Determine the [x, y] coordinate at the center of the cell enclosing the given text.  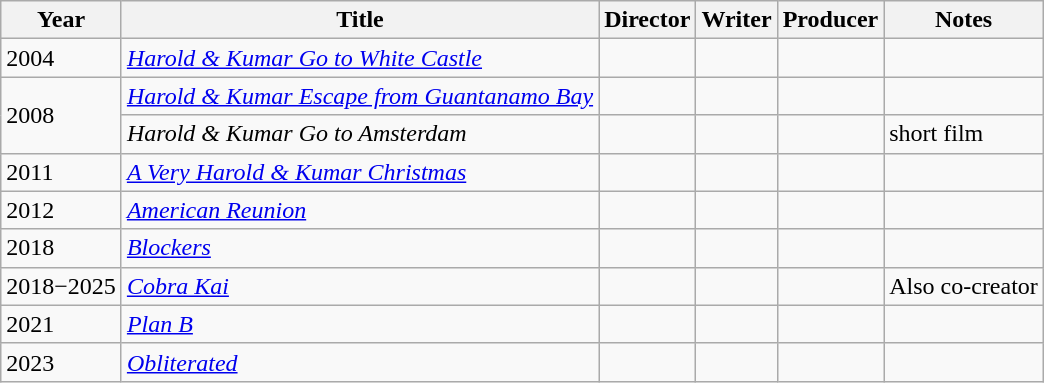
2021 [62, 324]
Obliterated [360, 362]
Harold & Kumar Escape from Guantanamo Bay [360, 96]
2011 [62, 172]
Producer [830, 20]
Cobra Kai [360, 286]
Also co-creator [964, 286]
Year [62, 20]
short film [964, 134]
Writer [736, 20]
2018−2025 [62, 286]
American Reunion [360, 210]
2023 [62, 362]
Blockers [360, 248]
A Very Harold & Kumar Christmas [360, 172]
2018 [62, 248]
Notes [964, 20]
Harold & Kumar Go to Amsterdam [360, 134]
2004 [62, 58]
2008 [62, 115]
Harold & Kumar Go to White Castle [360, 58]
Director [648, 20]
Plan B [360, 324]
Title [360, 20]
2012 [62, 210]
